Determine the (X, Y) coordinate at the center of the cell enclosing the given text.  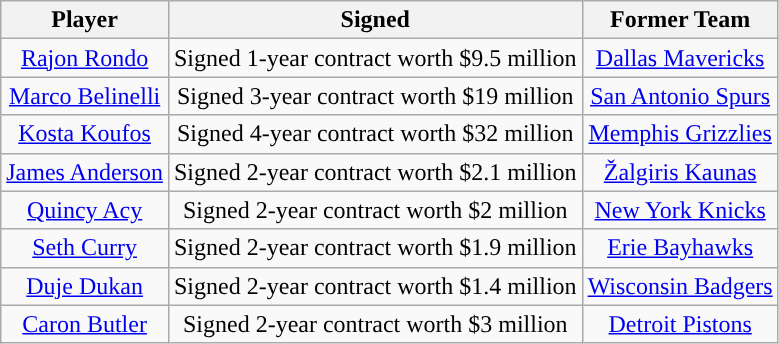
Signed 2-year contract worth $2.1 million (375, 172)
Signed 1-year contract worth $9.5 million (375, 58)
Player (85, 20)
Signed 2-year contract worth $1.9 million (375, 248)
Erie Bayhawks (680, 248)
Rajon Rondo (85, 58)
Detroit Pistons (680, 324)
Signed (375, 20)
Wisconsin Badgers (680, 286)
Marco Belinelli (85, 96)
Caron Butler (85, 324)
Signed 2-year contract worth $1.4 million (375, 286)
Memphis Grizzlies (680, 134)
Former Team (680, 20)
Dallas Mavericks (680, 58)
Seth Curry (85, 248)
Signed 4-year contract worth $32 million (375, 134)
Quincy Acy (85, 210)
Signed 3-year contract worth $19 million (375, 96)
Kosta Koufos (85, 134)
Signed 2-year contract worth $3 million (375, 324)
Duje Dukan (85, 286)
James Anderson (85, 172)
New York Knicks (680, 210)
Žalgiris Kaunas (680, 172)
San Antonio Spurs (680, 96)
Signed 2-year contract worth $2 million (375, 210)
